Provide the [x, y] coordinate of the cell's center where the given text is located.  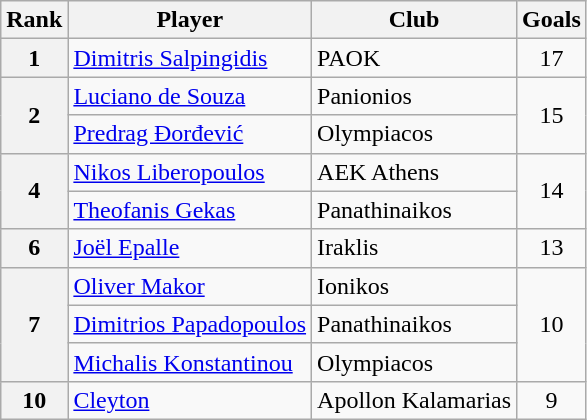
Dimitris Salpingidis [190, 58]
9 [552, 400]
Apollon Kalamarias [414, 400]
Predrag Đorđević [190, 134]
Panionios [414, 96]
Player [190, 20]
Ionikos [414, 286]
1 [34, 58]
Club [414, 20]
PAOK [414, 58]
7 [34, 324]
Iraklis [414, 248]
4 [34, 191]
AEK Athens [414, 172]
15 [552, 115]
Nikos Liberopoulos [190, 172]
6 [34, 248]
Goals [552, 20]
Oliver Makor [190, 286]
Dimitrios Papadopoulos [190, 324]
Cleyton [190, 400]
Theofanis Gekas [190, 210]
Rank [34, 20]
2 [34, 115]
14 [552, 191]
Joël Epalle [190, 248]
Luciano de Souza [190, 96]
13 [552, 248]
Michalis Konstantinou [190, 362]
17 [552, 58]
